Provide the [x, y] coordinate of the cell's center where the given text is located.  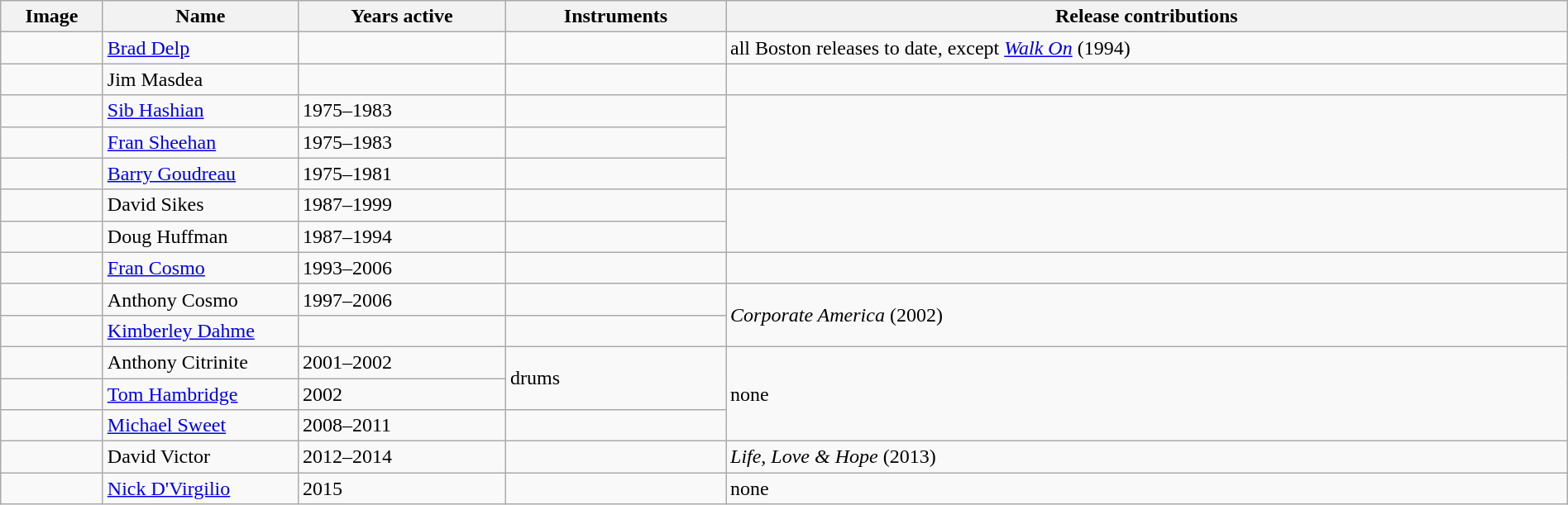
Kimberley Dahme [200, 331]
2001–2002 [402, 362]
David Victor [200, 457]
Years active [402, 17]
2015 [402, 488]
Corporate America (2002) [1147, 315]
Fran Cosmo [200, 268]
Michael Sweet [200, 426]
Fran Sheehan [200, 142]
Release contributions [1147, 17]
Name [200, 17]
1993–2006 [402, 268]
1987–1994 [402, 236]
Image [52, 17]
Life, Love & Hope (2013) [1147, 457]
Nick D'Virgilio [200, 488]
drums [615, 378]
Anthony Cosmo [200, 299]
Tom Hambridge [200, 394]
all Boston releases to date, except Walk On (1994) [1147, 48]
2008–2011 [402, 426]
Anthony Citrinite [200, 362]
Jim Masdea [200, 79]
Brad Delp [200, 48]
2002 [402, 394]
1997–2006 [402, 299]
Instruments [615, 17]
Doug Huffman [200, 236]
1975–1981 [402, 174]
David Sikes [200, 205]
2012–2014 [402, 457]
Barry Goudreau [200, 174]
Sib Hashian [200, 111]
1987–1999 [402, 205]
